Find where the given text appears and provide that cell's center as [X, Y] coordinate. 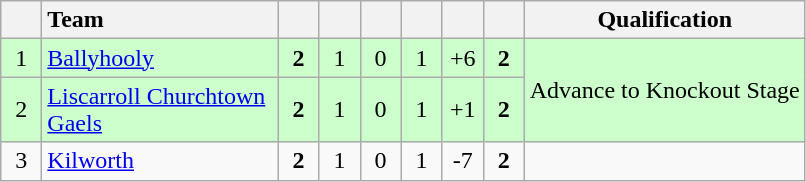
Advance to Knockout Stage [664, 90]
+6 [462, 58]
-7 [462, 161]
Team [160, 20]
Liscarroll Churchtown Gaels [160, 110]
+1 [462, 110]
3 [22, 161]
Kilworth [160, 161]
Ballyhooly [160, 58]
Qualification [664, 20]
